Detect which cell encompasses the target text, then output its (x, y) center coordinate. 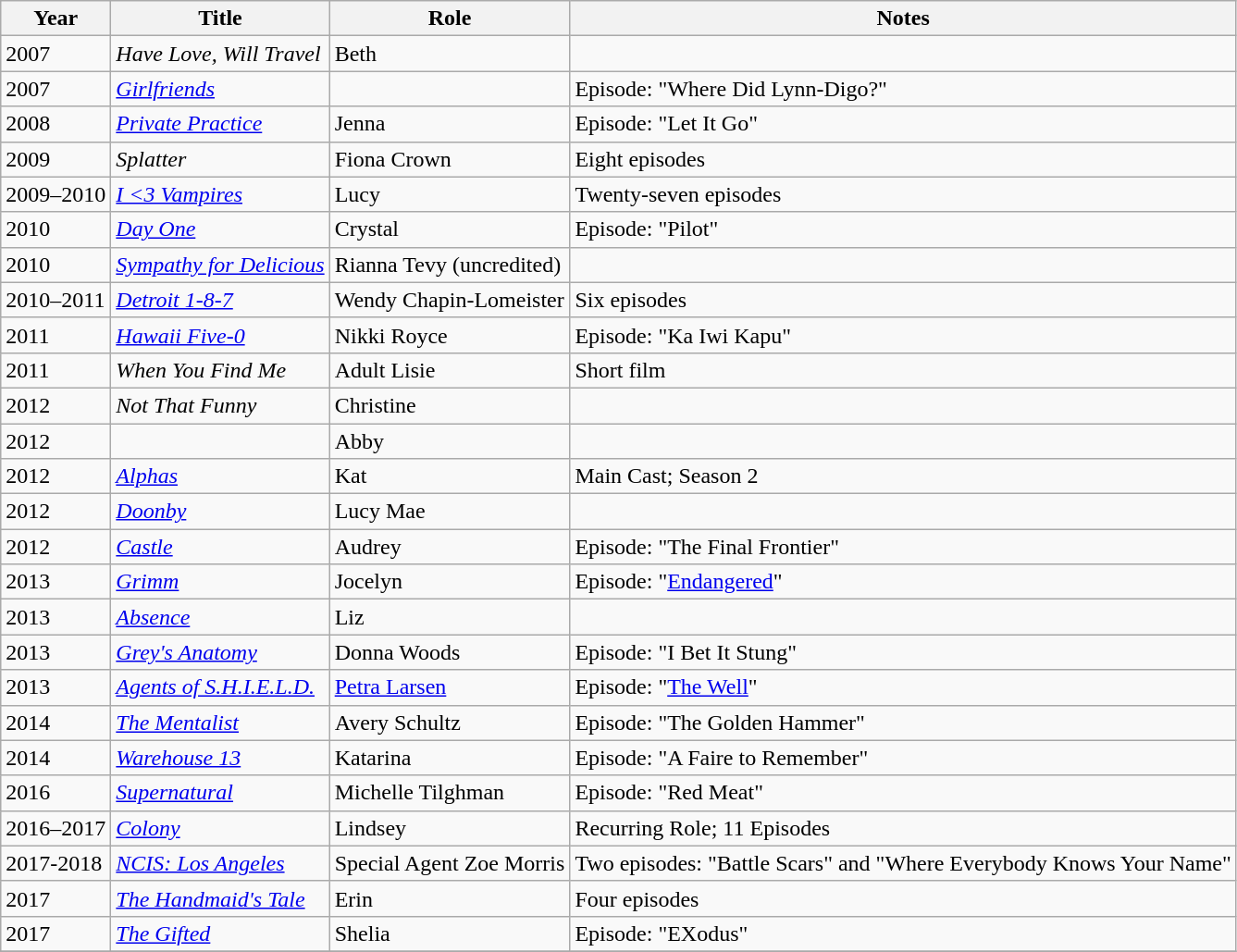
Michelle Tilghman (450, 793)
Lindsey (450, 828)
NCIS: Los Angeles (220, 863)
Shelia (450, 933)
Short film (903, 370)
Title (220, 19)
Grey's Anatomy (220, 652)
Christine (450, 405)
Episode: "Where Did Lynn-Digo?" (903, 89)
Eight episodes (903, 159)
Role (450, 19)
Private Practice (220, 124)
Crystal (450, 229)
The Handmaid's Tale (220, 898)
Colony (220, 828)
Detroit 1-8-7 (220, 300)
Episode: "EXodus" (903, 933)
Girlfriends (220, 89)
Supernatural (220, 793)
Nikki Royce (450, 335)
Jenna (450, 124)
Jocelyn (450, 582)
Episode: "Let It Go" (903, 124)
Absence (220, 617)
The Gifted (220, 933)
Warehouse 13 (220, 758)
Special Agent Zoe Morris (450, 863)
Sympathy for Delicious (220, 265)
2017-2018 (56, 863)
Year (56, 19)
2016–2017 (56, 828)
Castle (220, 547)
Twenty-seven episodes (903, 194)
Agents of S.H.I.E.L.D. (220, 687)
2016 (56, 793)
Petra Larsen (450, 687)
Two episodes: "Battle Scars" and "Where Everybody Knows Your Name" (903, 863)
Audrey (450, 547)
Grimm (220, 582)
Doonby (220, 512)
Beth (450, 54)
Episode: "Red Meat" (903, 793)
Episode: "Pilot" (903, 229)
Lucy Mae (450, 512)
2008 (56, 124)
Liz (450, 617)
Main Cast; Season 2 (903, 476)
Katarina (450, 758)
Wendy Chapin-Lomeister (450, 300)
Fiona Crown (450, 159)
Four episodes (903, 898)
2009–2010 (56, 194)
Abby (450, 441)
Lucy (450, 194)
Alphas (220, 476)
2009 (56, 159)
Episode: "The Well" (903, 687)
Episode: "I Bet It Stung" (903, 652)
Avery Schultz (450, 723)
Episode: "The Golden Hammer" (903, 723)
2010–2011 (56, 300)
Day One (220, 229)
Episode: "The Final Frontier" (903, 547)
Rianna Tevy (uncredited) (450, 265)
Not That Funny (220, 405)
Splatter (220, 159)
Erin (450, 898)
Notes (903, 19)
Kat (450, 476)
Hawaii Five-0 (220, 335)
I <3 Vampires (220, 194)
Have Love, Will Travel (220, 54)
When You Find Me (220, 370)
Episode: "Endangered" (903, 582)
Recurring Role; 11 Episodes (903, 828)
Adult Lisie (450, 370)
Donna Woods (450, 652)
Six episodes (903, 300)
Episode: "A Faire to Remember" (903, 758)
The Mentalist (220, 723)
Episode: "Ka Iwi Kapu" (903, 335)
